Find where the given text appears and provide that cell's center as [x, y] coordinate. 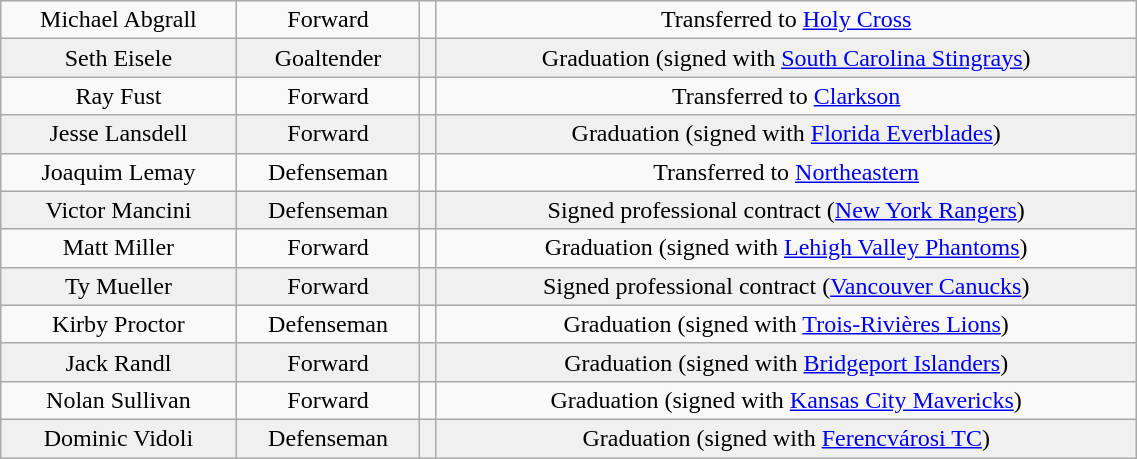
Jesse Lansdell [118, 134]
Graduation (signed with Lehigh Valley Phantoms) [786, 248]
Ty Mueller [118, 286]
Joaquim Lemay [118, 172]
Graduation (signed with South Carolina Stingrays) [786, 58]
Graduation (signed with Ferencvárosi TC) [786, 438]
Nolan Sullivan [118, 400]
Kirby Proctor [118, 324]
Graduation (signed with Kansas City Mavericks) [786, 400]
Graduation (signed with Trois-Rivières Lions) [786, 324]
Transferred to Northeastern [786, 172]
Graduation (signed with Bridgeport Islanders) [786, 362]
Transferred to Clarkson [786, 96]
Signed professional contract (New York Rangers) [786, 210]
Transferred to Holy Cross [786, 20]
Signed professional contract (Vancouver Canucks) [786, 286]
Ray Fust [118, 96]
Michael Abgrall [118, 20]
Graduation (signed with Florida Everblades) [786, 134]
Matt Miller [118, 248]
Victor Mancini [118, 210]
Goaltender [328, 58]
Dominic Vidoli [118, 438]
Seth Eisele [118, 58]
Jack Randl [118, 362]
